Identify which cell holds the provided text, then report its [x, y] central coordinate. 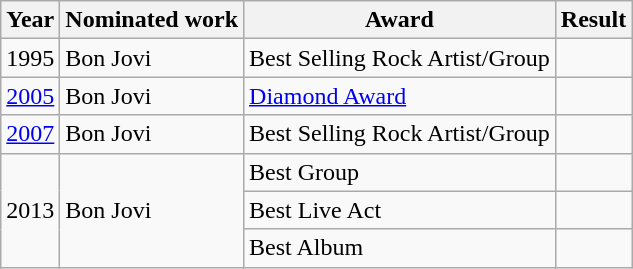
Diamond Award [400, 96]
Best Live Act [400, 210]
Result [593, 20]
Best Group [400, 172]
2007 [30, 134]
Best Album [400, 248]
Year [30, 20]
2013 [30, 210]
Nominated work [152, 20]
1995 [30, 58]
2005 [30, 96]
Award [400, 20]
